Scan for the cell matching the given text and deliver its [X, Y] coordinate at center. 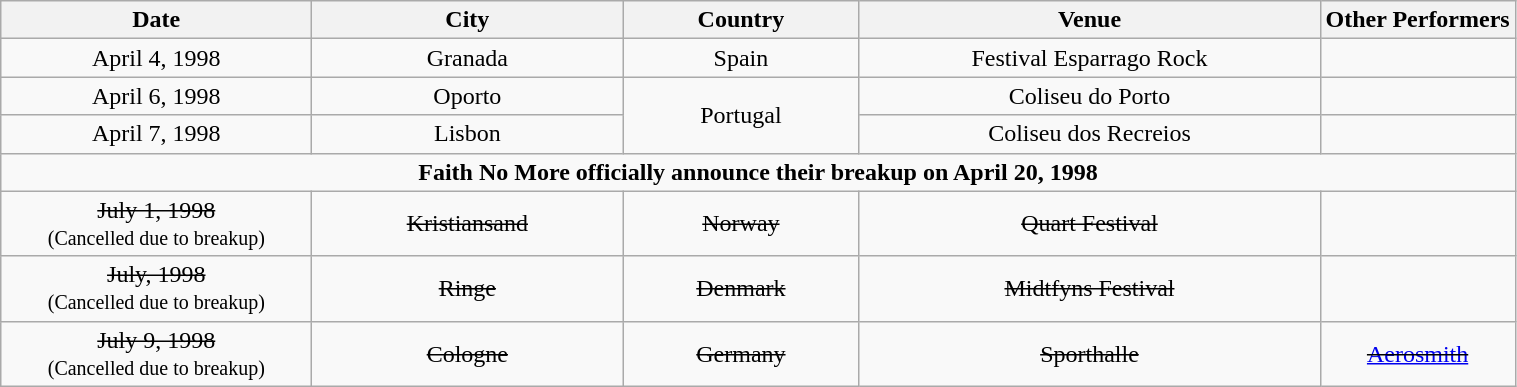
Cologne [468, 354]
Country [741, 20]
Coliseu dos Recreios [1090, 134]
Sporthalle [1090, 354]
Norway [741, 224]
Germany [741, 354]
Coliseu do Porto [1090, 96]
City [468, 20]
Aerosmith [1418, 354]
April 4, 1998 [156, 58]
Kristiansand [468, 224]
Faith No More officially announce their breakup on April 20, 1998 [758, 172]
Ringe [468, 288]
Portugal [741, 115]
Oporto [468, 96]
Other Performers [1418, 20]
Denmark [741, 288]
Quart Festival [1090, 224]
July 1, 1998(Cancelled due to breakup) [156, 224]
Festival Esparrago Rock [1090, 58]
Date [156, 20]
July, 1998(Cancelled due to breakup) [156, 288]
Granada [468, 58]
Spain [741, 58]
July 9, 1998(Cancelled due to breakup) [156, 354]
April 7, 1998 [156, 134]
April 6, 1998 [156, 96]
Midtfyns Festival [1090, 288]
Venue [1090, 20]
Lisbon [468, 134]
